Capture the cell that displays the provided text and extract its (x, y) central coordinate. 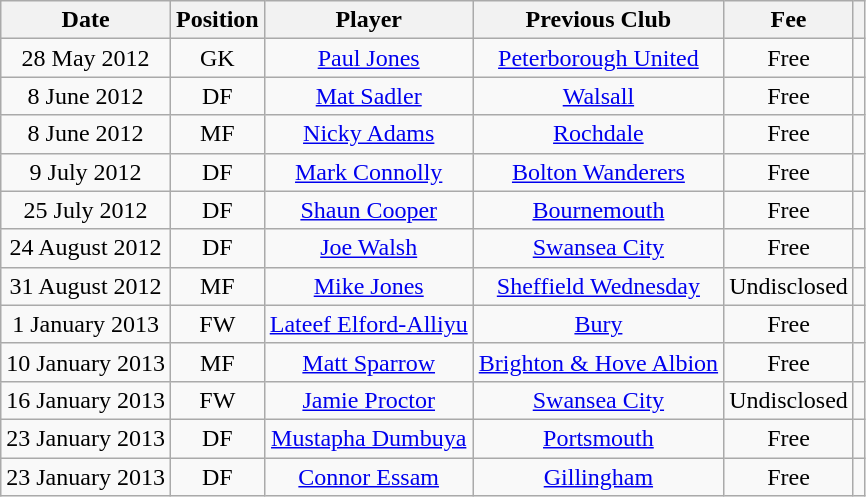
Mike Jones (368, 286)
25 July 2012 (86, 210)
1 January 2013 (86, 324)
31 August 2012 (86, 286)
16 January 2013 (86, 400)
Date (86, 20)
Matt Sparrow (368, 362)
Bolton Wanderers (598, 172)
Bournemouth (598, 210)
Jamie Proctor (368, 400)
Nicky Adams (368, 134)
Mustapha Dumbuya (368, 438)
Sheffield Wednesday (598, 286)
Gillingham (598, 477)
Connor Essam (368, 477)
28 May 2012 (86, 58)
Paul Jones (368, 58)
Position (217, 20)
Joe Walsh (368, 248)
Rochdale (598, 134)
GK (217, 58)
Bury (598, 324)
Fee (789, 20)
10 January 2013 (86, 362)
Mat Sadler (368, 96)
Peterborough United (598, 58)
Brighton & Hove Albion (598, 362)
9 July 2012 (86, 172)
Portsmouth (598, 438)
Shaun Cooper (368, 210)
Lateef Elford-Alliyu (368, 324)
24 August 2012 (86, 248)
Previous Club (598, 20)
Mark Connolly (368, 172)
Player (368, 20)
Walsall (598, 96)
